Find where the given text appears and provide that cell's center as [X, Y] coordinate. 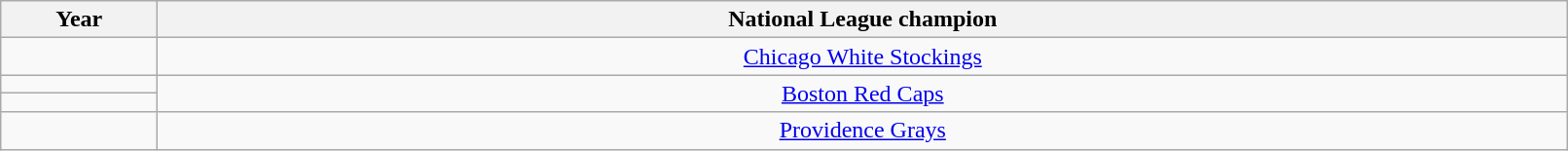
Year [80, 19]
National League champion [862, 19]
Providence Grays [862, 131]
Boston Red Caps [862, 94]
Chicago White Stockings [862, 57]
